Provide the [x, y] coordinate of the cell's center where the given text is located.  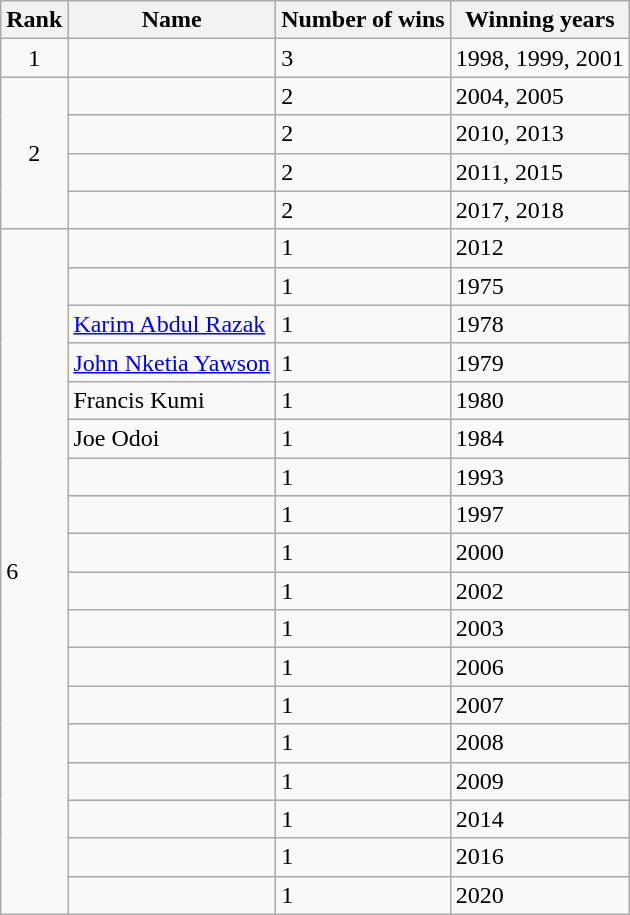
2004, 2005 [540, 96]
1980 [540, 400]
John Nketia Yawson [172, 362]
2000 [540, 553]
2020 [540, 895]
3 [364, 58]
Number of wins [364, 20]
2017, 2018 [540, 210]
2009 [540, 781]
Francis Kumi [172, 400]
Karim Abdul Razak [172, 324]
2012 [540, 248]
2003 [540, 629]
1997 [540, 515]
Rank [34, 20]
1978 [540, 324]
2006 [540, 667]
6 [34, 572]
Name [172, 20]
2010, 2013 [540, 134]
1984 [540, 438]
2011, 2015 [540, 172]
2008 [540, 743]
Joe Odoi [172, 438]
1979 [540, 362]
2016 [540, 857]
2014 [540, 819]
2007 [540, 705]
Winning years [540, 20]
2002 [540, 591]
1993 [540, 477]
1998, 1999, 2001 [540, 58]
1975 [540, 286]
